Determine the [x, y] coordinate at the center of the cell enclosing the given text.  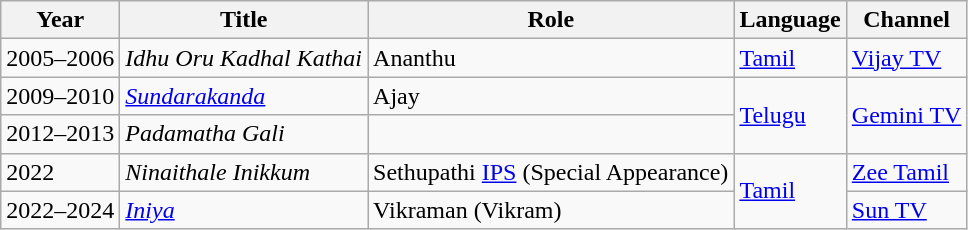
Gemini TV [906, 115]
Ajay [551, 96]
Zee Tamil [906, 172]
Sundarakanda [244, 96]
Sun TV [906, 210]
Ninaithale Inikkum [244, 172]
Year [60, 20]
Vijay TV [906, 58]
Role [551, 20]
Sethupathi IPS (Special Appearance) [551, 172]
Vikraman (Vikram) [551, 210]
Telugu [790, 115]
Iniya [244, 210]
2012–2013 [60, 134]
Language [790, 20]
Channel [906, 20]
2022 [60, 172]
Padamatha Gali [244, 134]
2005–2006 [60, 58]
Idhu Oru Kadhal Kathai [244, 58]
2022–2024 [60, 210]
2009–2010 [60, 96]
Title [244, 20]
Ananthu [551, 58]
